Determine the [x, y] coordinate at the center of the cell enclosing the given text.  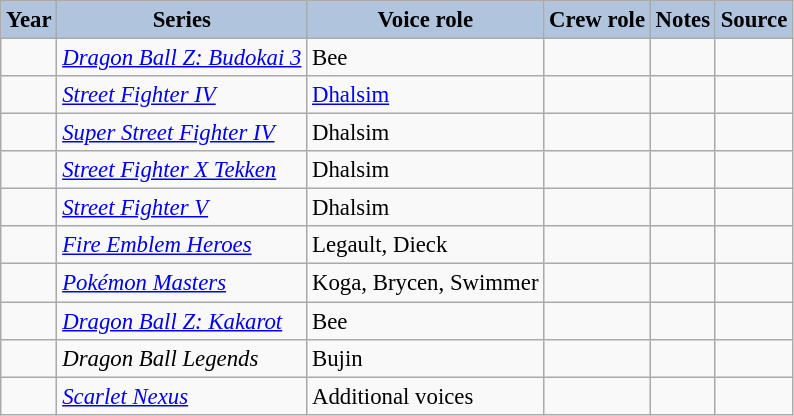
Source [754, 20]
Street Fighter X Tekken [182, 170]
Legault, Dieck [426, 245]
Koga, Brycen, Swimmer [426, 283]
Super Street Fighter IV [182, 133]
Voice role [426, 20]
Additional voices [426, 396]
Street Fighter IV [182, 95]
Dragon Ball Z: Kakarot [182, 321]
Crew role [598, 20]
Street Fighter V [182, 208]
Scarlet Nexus [182, 396]
Fire Emblem Heroes [182, 245]
Series [182, 20]
Year [29, 20]
Pokémon Masters [182, 283]
Dragon Ball Z: Budokai 3 [182, 58]
Notes [682, 20]
Bujin [426, 358]
Dragon Ball Legends [182, 358]
